From the cell containing the given text, extract its center point as [x, y] coordinate. 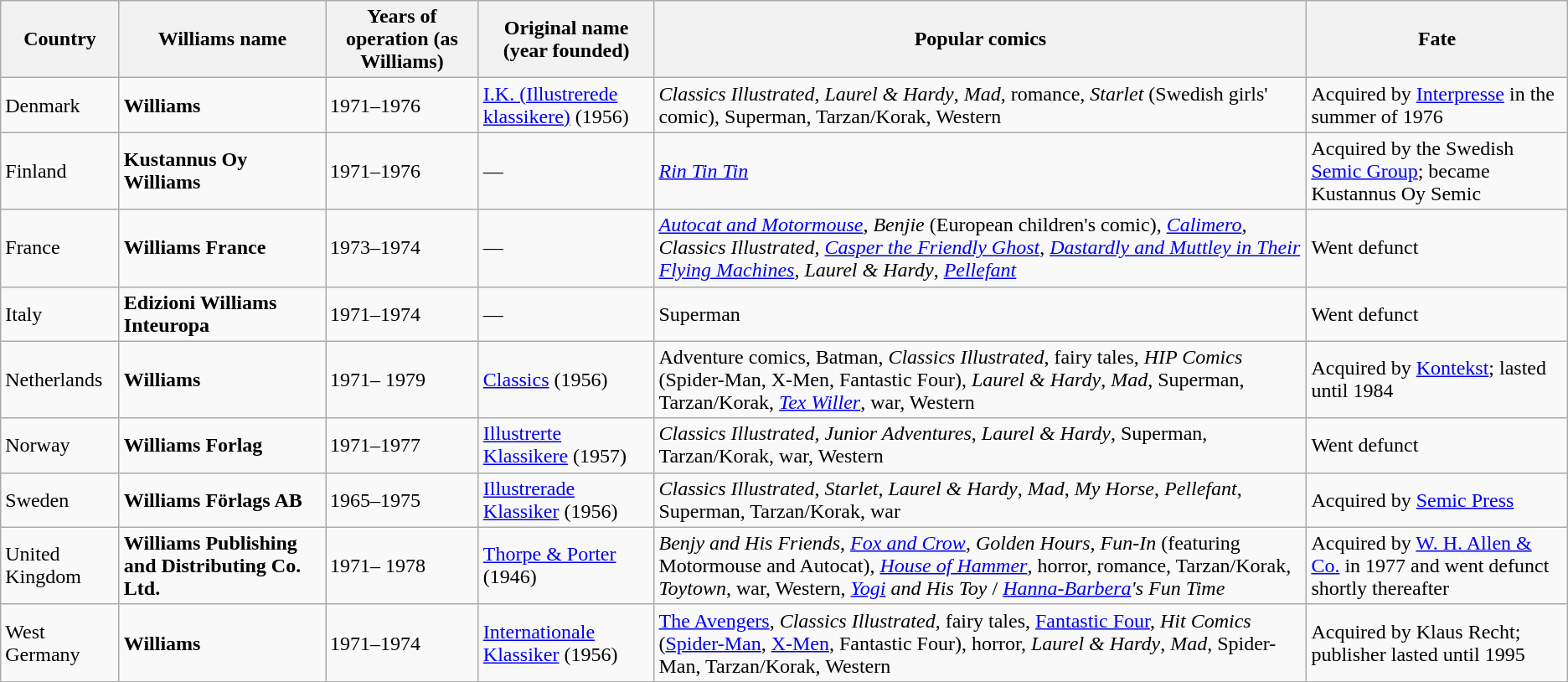
Denmark [60, 106]
1971– 1979 [402, 380]
Finland [60, 171]
Fate [1437, 39]
Classics Illustrated, Laurel & Hardy, Mad, romance, Starlet (Swedish girls' comic), Superman, Tarzan/Korak, Western [980, 106]
Classics Illustrated, Starlet, Laurel & Hardy, Mad, My Horse, Pellefant, Superman, Tarzan/Korak, war [980, 499]
Acquired by Semic Press [1437, 499]
Williams Förlags AB [222, 499]
Acquired by Interpresse in the summer of 1976 [1437, 106]
1973–1974 [402, 248]
Popular comics [980, 39]
Years of operation (as Williams) [402, 39]
Internationale Klassiker (1956) [566, 643]
West Germany [60, 643]
Italy [60, 313]
Classics (1956) [566, 380]
Acquired by the Swedish Semic Group; became Kustannus Oy Semic [1437, 171]
United Kingdom [60, 566]
Thorpe & Porter (1946) [566, 566]
Sweden [60, 499]
Edizioni Williams Inteuropa [222, 313]
Netherlands [60, 380]
Classics Illustrated, Junior Adventures, Laurel & Hardy, Superman, Tarzan/Korak, war, Western [980, 446]
Country [60, 39]
Williams Forlag [222, 446]
Original name (year founded) [566, 39]
Williams France [222, 248]
1965–1975 [402, 499]
Williams name [222, 39]
1971– 1978 [402, 566]
Superman [980, 313]
Acquired by W. H. Allen & Co. in 1977 and went defunct shortly thereafter [1437, 566]
Illustrerade Klassiker (1956) [566, 499]
Acquired by Klaus Recht; publisher lasted until 1995 [1437, 643]
Acquired by Kontekst; lasted until 1984 [1437, 380]
1971–1977 [402, 446]
Kustannus Oy Williams [222, 171]
Illustrerte Klassikere (1957) [566, 446]
Norway [60, 446]
Rin Tin Tin [980, 171]
France [60, 248]
Williams Publishing and Distributing Co. Ltd. [222, 566]
I.K. (Illustrerede klassikere) (1956) [566, 106]
